From the cell containing the given text, extract its center point as (X, Y) coordinate. 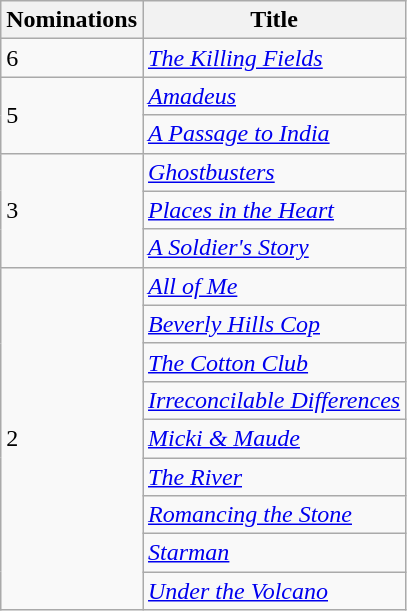
Under the Volcano (274, 591)
6 (72, 58)
The Cotton Club (274, 362)
The River (274, 477)
Irreconcilable Differences (274, 400)
Nominations (72, 20)
A Passage to India (274, 134)
The Killing Fields (274, 58)
Starman (274, 553)
Beverly Hills Cop (274, 324)
Ghostbusters (274, 172)
A Soldier's Story (274, 248)
3 (72, 210)
2 (72, 438)
Places in the Heart (274, 210)
All of Me (274, 286)
5 (72, 115)
Amadeus (274, 96)
Micki & Maude (274, 438)
Romancing the Stone (274, 515)
Title (274, 20)
